Provide the (X, Y) coordinate of the cell's center where the given text is located.  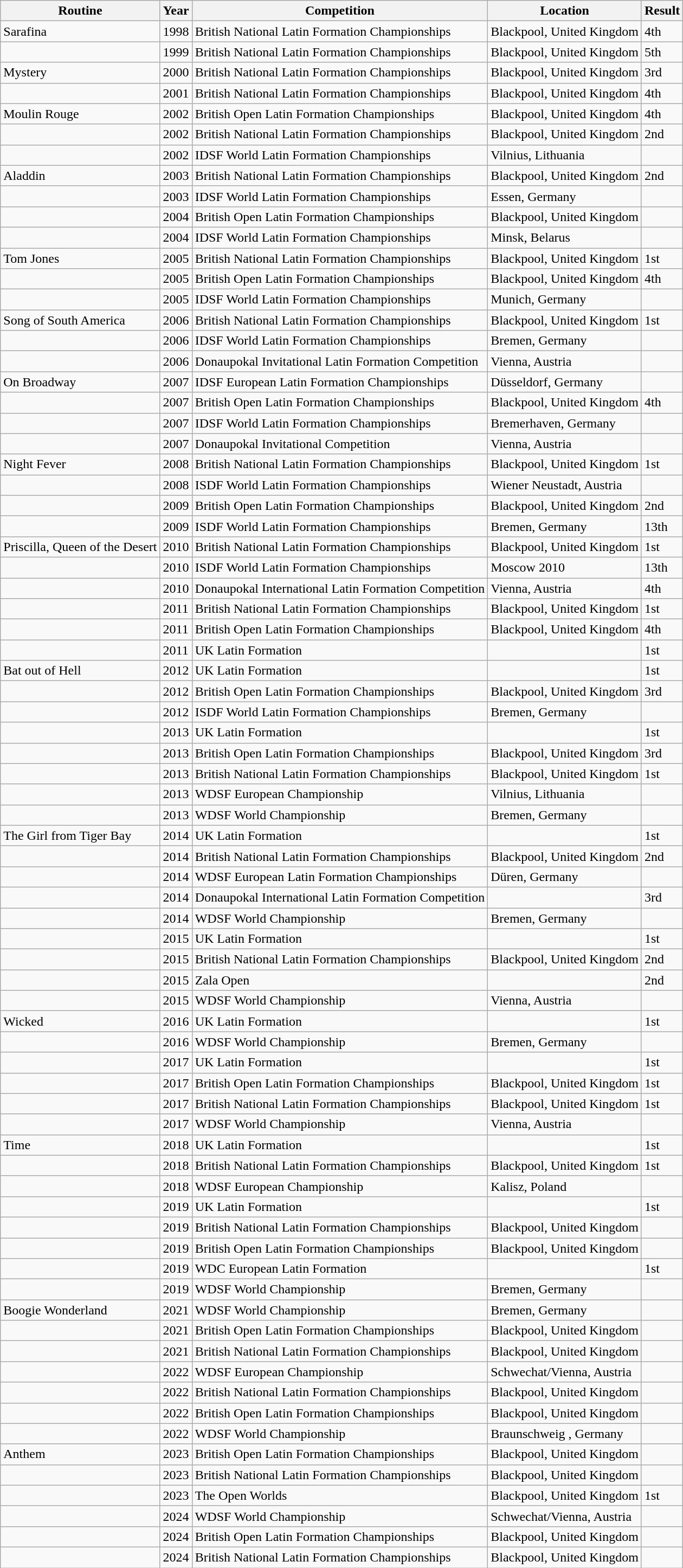
Result (662, 11)
Anthem (80, 1454)
Boogie Wonderland (80, 1310)
2000 (176, 73)
Zala Open (340, 980)
Tom Jones (80, 258)
Kalisz, Poland (565, 1186)
Minsk, Belarus (565, 237)
2001 (176, 93)
Mystery (80, 73)
Night Fever (80, 464)
Competition (340, 11)
5th (662, 52)
Routine (80, 11)
Aladdin (80, 176)
Munich, Germany (565, 300)
1999 (176, 52)
Bremerhaven, Germany (565, 423)
WDC European Latin Formation (340, 1269)
Wicked (80, 1021)
Bat out of Hell (80, 671)
Song of South America (80, 320)
IDSF European Latin Formation Championships (340, 382)
WDSF European Latin Formation Championships (340, 877)
Moscow 2010 (565, 567)
Year (176, 11)
1998 (176, 31)
Essen, Germany (565, 196)
On Broadway (80, 382)
Donaupokal Invitational Latin Formation Competition (340, 361)
Sarafina (80, 31)
Düsseldorf, Germany (565, 382)
Priscilla, Queen of the Desert (80, 547)
Location (565, 11)
Donaupokal Invitational Competition (340, 444)
The Open Worlds (340, 1495)
Wiener Neustadt, Austria (565, 485)
Time (80, 1145)
Düren, Germany (565, 877)
Moulin Rouge (80, 114)
Braunschweig , Germany (565, 1434)
The Girl from Tiger Bay (80, 835)
